Capture the cell that displays the provided text and extract its [X, Y] central coordinate. 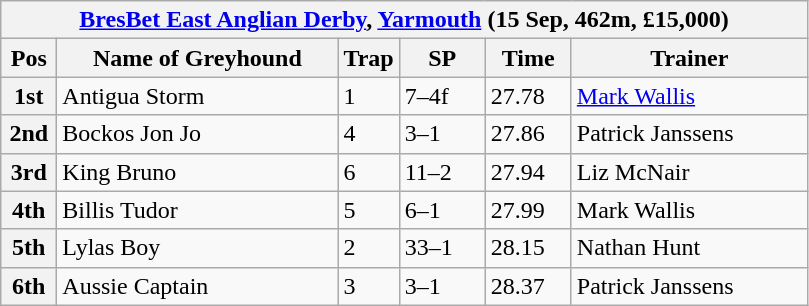
BresBet East Anglian Derby, Yarmouth (15 Sep, 462m, £15,000) [404, 20]
1st [29, 96]
3 [368, 286]
27.78 [528, 96]
28.37 [528, 286]
Bockos Jon Jo [198, 134]
7–4f [442, 96]
27.99 [528, 210]
Billis Tudor [198, 210]
28.15 [528, 248]
Trap [368, 58]
6–1 [442, 210]
Liz McNair [689, 172]
Time [528, 58]
6 [368, 172]
3rd [29, 172]
11–2 [442, 172]
SP [442, 58]
2 [368, 248]
Pos [29, 58]
6th [29, 286]
5 [368, 210]
4th [29, 210]
4 [368, 134]
Lylas Boy [198, 248]
Name of Greyhound [198, 58]
Trainer [689, 58]
Nathan Hunt [689, 248]
1 [368, 96]
27.86 [528, 134]
Aussie Captain [198, 286]
5th [29, 248]
King Bruno [198, 172]
27.94 [528, 172]
Antigua Storm [198, 96]
33–1 [442, 248]
2nd [29, 134]
